Pinpoint the cell where the given text exists, returning its [x, y] midpoint coordinate. 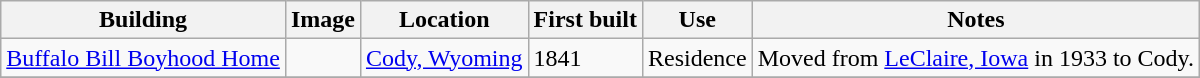
Building [144, 20]
First built [585, 20]
Image [322, 20]
Notes [976, 20]
Use [697, 20]
Cody, Wyoming [444, 58]
1841 [585, 58]
Buffalo Bill Boyhood Home [144, 58]
Location [444, 20]
Moved from LeClaire, Iowa in 1933 to Cody. [976, 58]
Residence [697, 58]
